Capture the cell that displays the provided text and extract its (x, y) central coordinate. 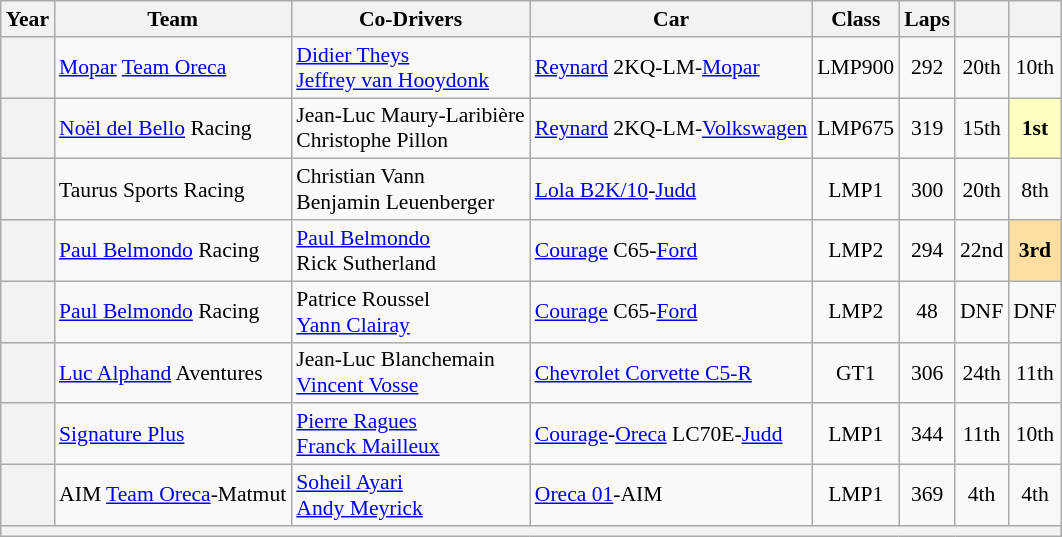
Year (28, 19)
306 (927, 372)
Taurus Sports Racing (172, 190)
319 (927, 128)
Paul Belmondo Rick Sutherland (410, 250)
Pierre Ragues Franck Mailleux (410, 434)
24th (982, 372)
Lola B2K/10-Judd (672, 190)
Laps (927, 19)
Courage-Oreca LC70E-Judd (672, 434)
294 (927, 250)
Soheil Ayari Andy Meyrick (410, 496)
369 (927, 496)
15th (982, 128)
Jean-Luc Maury-Laribière Christophe Pillon (410, 128)
Christian Vann Benjamin Leuenberger (410, 190)
GT1 (856, 372)
22nd (982, 250)
Signature Plus (172, 434)
48 (927, 312)
Team (172, 19)
Class (856, 19)
Reynard 2KQ-LM-Mopar (672, 68)
LMP675 (856, 128)
Noël del Bello Racing (172, 128)
Luc Alphand Aventures (172, 372)
Reynard 2KQ-LM-Volkswagen (672, 128)
Mopar Team Oreca (172, 68)
LMP900 (856, 68)
1st (1034, 128)
AIM Team Oreca-Matmut (172, 496)
Jean-Luc Blanchemain Vincent Vosse (410, 372)
344 (927, 434)
Didier Theys Jeffrey van Hooydonk (410, 68)
Co-Drivers (410, 19)
8th (1034, 190)
Oreca 01-AIM (672, 496)
3rd (1034, 250)
Car (672, 19)
292 (927, 68)
Patrice Roussel Yann Clairay (410, 312)
300 (927, 190)
Chevrolet Corvette C5-R (672, 372)
